Search for the cell housing the specified text and yield its (X, Y) center coordinate. 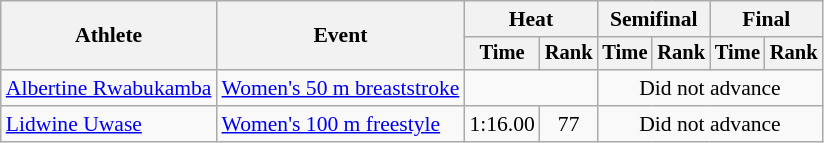
Heat (530, 19)
Event (340, 36)
Final (766, 19)
1:16.00 (502, 124)
Albertine Rwabukamba (109, 88)
Women's 100 m freestyle (340, 124)
Lidwine Uwase (109, 124)
Women's 50 m breaststroke (340, 88)
Semifinal (653, 19)
Athlete (109, 36)
77 (569, 124)
